Determine the [x, y] coordinate at the center of the cell enclosing the given text.  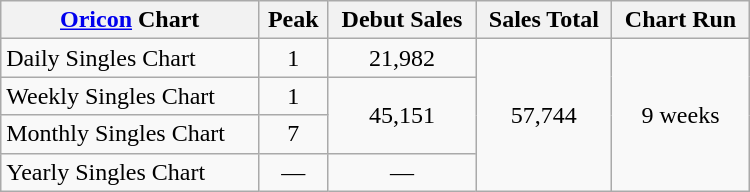
Yearly Singles Chart [130, 172]
45,151 [402, 115]
Daily Singles Chart [130, 58]
Debut Sales [402, 20]
Sales Total [544, 20]
Oricon Chart [130, 20]
Weekly Singles Chart [130, 96]
9 weeks [680, 115]
Chart Run [680, 20]
21,982 [402, 58]
7 [294, 134]
57,744 [544, 115]
Peak [294, 20]
Monthly Singles Chart [130, 134]
